Find where the given text appears and provide that cell's center as (x, y) coordinate. 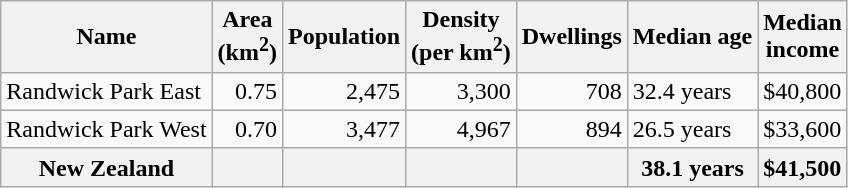
0.70 (247, 129)
32.4 years (692, 91)
$41,500 (803, 167)
New Zealand (106, 167)
26.5 years (692, 129)
4,967 (462, 129)
Area(km2) (247, 37)
3,477 (344, 129)
Density(per km2) (462, 37)
38.1 years (692, 167)
3,300 (462, 91)
2,475 (344, 91)
708 (572, 91)
Randwick Park West (106, 129)
894 (572, 129)
$40,800 (803, 91)
Medianincome (803, 37)
0.75 (247, 91)
Name (106, 37)
$33,600 (803, 129)
Randwick Park East (106, 91)
Median age (692, 37)
Population (344, 37)
Dwellings (572, 37)
